Provide the [X, Y] coordinate of the cell's center where the given text is located.  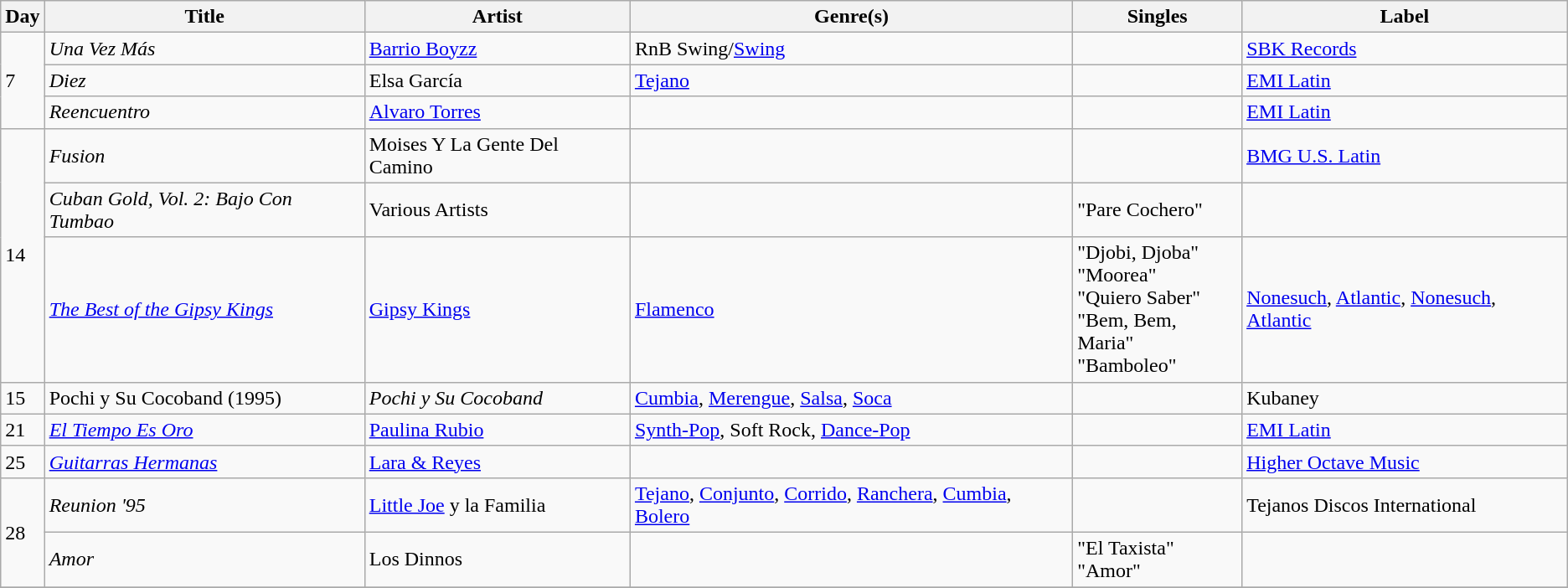
Tejano [851, 80]
Cuban Gold, Vol. 2: Bajo Con Tumbao [204, 209]
Gipsy Kings [498, 310]
"Djobi, Djoba""Moorea""Quiero Saber""Bem, Bem, Maria""Bamboleo" [1158, 310]
Diez [204, 80]
Day [23, 17]
Tejanos Discos International [1406, 504]
"Pare Cochero" [1158, 209]
The Best of the Gipsy Kings [204, 310]
Reencuentro [204, 112]
Higher Octave Music [1406, 462]
Barrio Boyzz [498, 49]
Genre(s) [851, 17]
Paulina Rubio [498, 430]
Various Artists [498, 209]
Moises Y La Gente Del Camino [498, 156]
Pochi y Su Cocoband (1995) [204, 398]
Los Dinnos [498, 560]
21 [23, 430]
Lara & Reyes [498, 462]
Flamenco [851, 310]
Little Joe y la Familia [498, 504]
7 [23, 80]
"El Taxista""Amor" [1158, 560]
Title [204, 17]
Reunion '95 [204, 504]
Kubaney [1406, 398]
Tejano, Conjunto, Corrido, Ranchera, Cumbia, Bolero [851, 504]
Una Vez Más [204, 49]
Label [1406, 17]
Elsa García [498, 80]
SBK Records [1406, 49]
Guitarras Hermanas [204, 462]
Nonesuch, Atlantic, Nonesuch, Atlantic [1406, 310]
Artist [498, 17]
Singles [1158, 17]
Fusion [204, 156]
15 [23, 398]
Alvaro Torres [498, 112]
14 [23, 255]
28 [23, 532]
RnB Swing/Swing [851, 49]
Synth-Pop, Soft Rock, Dance-Pop [851, 430]
Pochi y Su Cocoband [498, 398]
25 [23, 462]
El Tiempo Es Oro [204, 430]
BMG U.S. Latin [1406, 156]
Amor [204, 560]
Cumbia, Merengue, Salsa, Soca [851, 398]
